Output the [X, Y] coordinate of the center of the cell containing the given text.  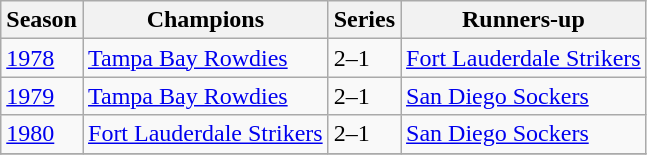
1978 [42, 58]
1979 [42, 96]
Series [364, 20]
Champions [205, 20]
Season [42, 20]
Runners-up [524, 20]
1980 [42, 134]
